Detect which cell encompasses the target text, then output its [X, Y] center coordinate. 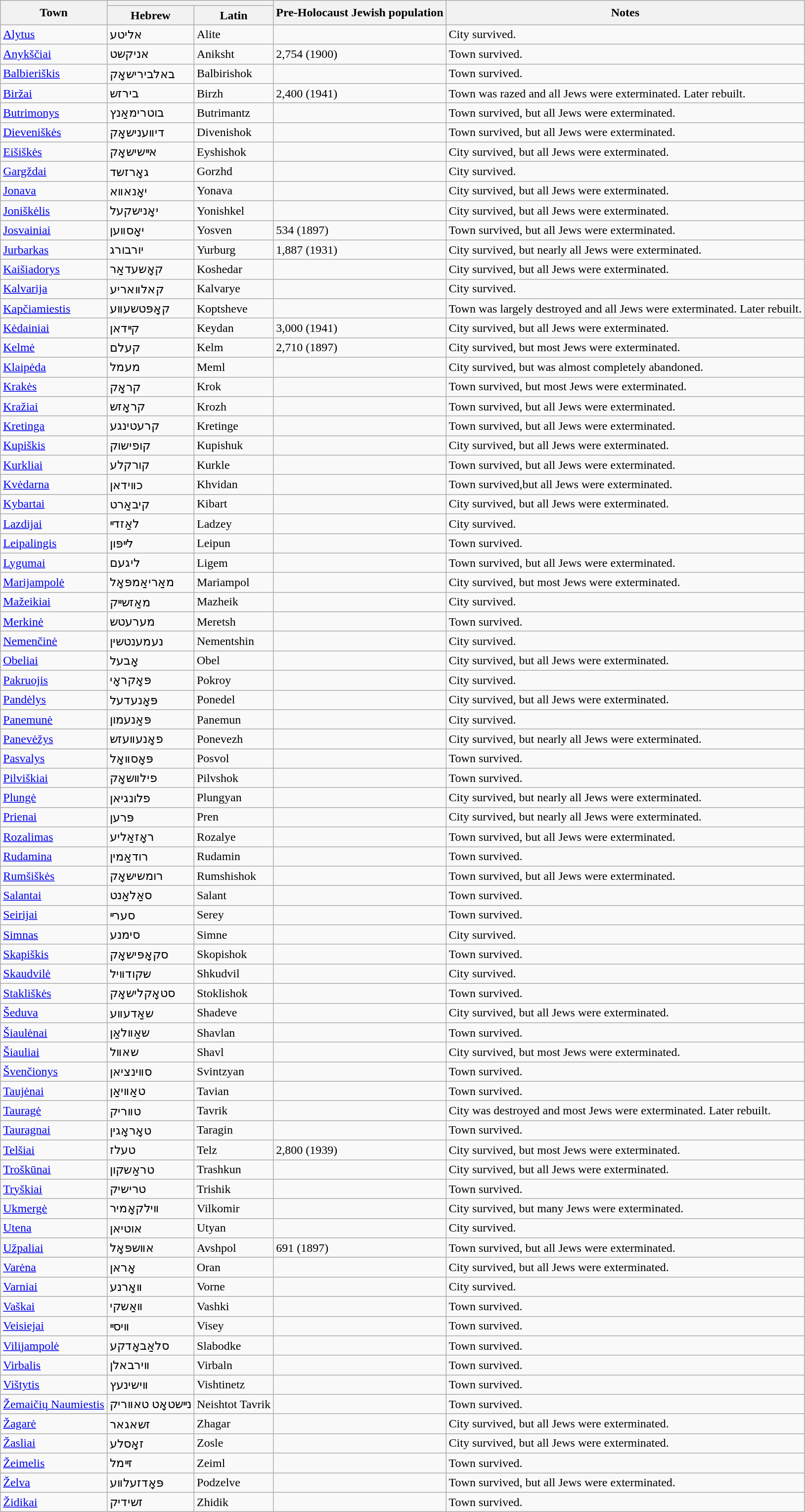
Alytus [54, 35]
סערײ [150, 915]
Krok [233, 387]
Panemunė [54, 720]
װיסײ [150, 1326]
Žagarė [54, 1424]
2,710 (1897) [360, 348]
Alite [233, 35]
Rumšiškės [54, 876]
534 (1897) [360, 230]
פלונגיאן [150, 798]
Rudamin [233, 857]
Panevėžys [54, 739]
Obeliai [54, 661]
Jurbarkas [54, 250]
Klaipėda [54, 367]
װישינעץ [150, 1385]
Town survived, but most Jews were exterminated. [625, 387]
Slabodke [233, 1346]
Šiaulėnai [54, 1033]
Hebrew [150, 15]
כװידאן [150, 485]
Krakės [54, 387]
קראָזש [150, 407]
Rudamina [54, 857]
Kretinga [54, 426]
Birzh [233, 93]
טראַשקון [150, 1169]
Anykščiai [54, 54]
אָבעל [150, 661]
Meml [233, 367]
Pren [233, 817]
פּאָנעדעל [150, 700]
Josvainiai [54, 230]
מאַזשײק [150, 602]
Podzelve [233, 1483]
Kupishuk [233, 446]
Kibart [233, 504]
פּאָדזעלװע [150, 1483]
Koshedar [233, 270]
Kražiai [54, 407]
Krozh [233, 407]
Joniškėlis [54, 211]
Serey [233, 915]
Gargždai [54, 172]
City survived, but was almost completely abandoned. [625, 367]
רודאַמין [150, 857]
Rozalimas [54, 837]
Visey [233, 1326]
Plungyan [233, 798]
Ligem [233, 563]
Trishik [233, 1189]
Kalvarye [233, 289]
Pasvalys [54, 759]
Yurburg [233, 250]
יורבורג [150, 250]
Zhagar [233, 1424]
Butrimantz [233, 113]
Mažeikiai [54, 602]
Salant [233, 896]
שאַװלאַן [150, 1033]
Prienai [54, 817]
מערעטש [150, 622]
סװינציאן [150, 1072]
מעמל [150, 367]
Pokroy [233, 680]
Leipun [233, 543]
Jonava [54, 191]
Vashki [233, 1306]
זשאגאר [150, 1424]
Trashkun [233, 1169]
טעלז [150, 1150]
Telšiai [54, 1150]
Utyan [233, 1228]
Kelmė [54, 348]
זײמל [150, 1463]
City survived, but many Jews were exterminated. [625, 1209]
קרעטינגע [150, 426]
Merkinė [54, 622]
Panemun [233, 720]
Town was largely destroyed and all Jews were exterminated. Later rebuilt. [625, 309]
Tavrik [233, 1111]
Kvėdarna [54, 485]
Rumshishok [233, 876]
יאָנישקעל [150, 211]
Neishtot Tavrik [233, 1404]
Leipalingis [54, 543]
Vorne [233, 1287]
Ladzey [233, 524]
Utena [54, 1228]
סלאַבאָדקע [150, 1346]
לײפּון [150, 543]
Kybartai [54, 504]
פאָנעװעזש [150, 739]
Ponedel [233, 700]
Stakliškės [54, 993]
בוטרימאַנץ [150, 113]
Seirijai [54, 915]
Eyshishok [233, 152]
Skapiškis [54, 954]
Meretsh [233, 622]
Švenčionys [54, 1072]
סקאָפּישאָק [150, 954]
Telz [233, 1150]
Zeiml [233, 1463]
Simnas [54, 935]
Troškūnai [54, 1169]
Vilijampolė [54, 1346]
Kaišiadorys [54, 270]
Skopishok [233, 954]
Taujėnai [54, 1091]
Koptsheve [233, 309]
אײשישאָק [150, 152]
Khvidan [233, 485]
Vishtinetz [233, 1385]
אוטיאן [150, 1228]
Dieveniškės [54, 133]
Mariampol [233, 583]
טרישיק [150, 1189]
פּאָסװאָל [150, 759]
Pandėlys [54, 700]
קעלם [150, 348]
Butrimonys [54, 113]
Vilkomir [233, 1209]
Obel [233, 661]
Divenishok [233, 133]
Shavl [233, 1052]
Mazheik [233, 602]
Posvol [233, 759]
Balbieriškis [54, 74]
ליגעם [150, 563]
Shadeve [233, 1013]
סטאָקלישאָק [150, 993]
Tauragnai [54, 1130]
Ponevezh [233, 739]
Virbalis [54, 1365]
Kapčiamiestis [54, 309]
Lazdijai [54, 524]
2,400 (1941) [360, 93]
Pilviškiai [54, 778]
װאָרנע [150, 1287]
Shavlan [233, 1033]
פּאָקראָי [150, 680]
פּרען [150, 817]
Kurkliai [54, 465]
Yosven [233, 230]
באלבירישאָק [150, 74]
װירבאלן [150, 1365]
Keydan [233, 328]
פילװשאָק [150, 778]
זאָסלע [150, 1443]
אָראן [150, 1267]
Varėna [54, 1267]
Town [54, 13]
Yonava [233, 191]
Rozalye [233, 837]
נעמענטשין [150, 641]
Balbirishok [233, 74]
Zosle [233, 1443]
Simne [233, 935]
סימנע [150, 935]
אליטע [150, 35]
טװריק [150, 1111]
Plungė [54, 798]
2,800 (1939) [360, 1150]
Pakruojis [54, 680]
Kėdainiai [54, 328]
קאָפּטשעװע [150, 309]
בירזש [150, 93]
קײדאן [150, 328]
װילקאָמיר [150, 1209]
Nemenčinė [54, 641]
Gorzhd [233, 172]
רומשישאָק [150, 876]
Žeimelis [54, 1463]
שאװל [150, 1052]
שאַדעװע [150, 1013]
Latin [233, 15]
Želva [54, 1483]
קורקלע [150, 465]
יאָסװען [150, 230]
Skaudvilė [54, 974]
691 (1897) [360, 1248]
Pilvshok [233, 778]
Eišiškės [54, 152]
װאַשקי [150, 1306]
Marijampolė [54, 583]
Ukmergė [54, 1209]
יאָנאװא [150, 191]
אניקשט [150, 54]
Žemaičių Naumiestis [54, 1404]
קופישוק [150, 446]
נײשטאָט טאװריק [150, 1404]
Pre-Holocaust Jewish population [360, 13]
Shkudvil [233, 974]
טאָראָגין [150, 1130]
Kretinge [233, 426]
City was destroyed and most Jews were exterminated. Later rebuilt. [625, 1111]
סאַלאַנט [150, 896]
Biržai [54, 93]
1,887 (1931) [360, 250]
Notes [625, 13]
זשידיק [150, 1502]
Aniksht [233, 54]
Oran [233, 1267]
שקודװיל [150, 974]
Nementshin [233, 641]
קאָשעדאַר [150, 270]
Yonishkel [233, 211]
קראָק [150, 387]
גאָרזשד [150, 172]
Varniai [54, 1287]
קיבאַרט [150, 504]
Avshpol [233, 1248]
Tryškiai [54, 1189]
Stoklishok [233, 993]
ראָזאַליע [150, 837]
Town survived,but all Jews were exterminated. [625, 485]
פּאַנעמון [150, 720]
Town was razed and all Jews were exterminated. Later rebuilt. [625, 93]
אװשפּאָל [150, 1248]
Tauragė [54, 1111]
Vaškai [54, 1306]
Lygumai [54, 563]
Taragin [233, 1130]
Kelm [233, 348]
Svintzyan [233, 1072]
Vištytis [54, 1385]
דיװענישאָק [150, 133]
Žasliai [54, 1443]
Virbaln [233, 1365]
Šeduva [54, 1013]
Veisiejai [54, 1326]
Salantai [54, 896]
Užpaliai [54, 1248]
Kalvarija [54, 289]
מאַריאַמפּאָל [150, 583]
לאַזדײ [150, 524]
2,754 (1900) [360, 54]
Šiauliai [54, 1052]
3,000 (1941) [360, 328]
Zhidik [233, 1502]
טאַװיאַן [150, 1091]
Židikai [54, 1502]
קאלװאריע [150, 289]
Kupiškis [54, 446]
Kurkle [233, 465]
Tavian [233, 1091]
